Find where the given text appears and provide that cell's center as (x, y) coordinate. 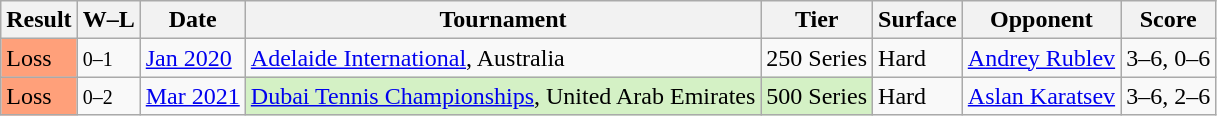
Jan 2020 (192, 58)
Surface (918, 20)
Opponent (1041, 20)
0–1 (108, 58)
3–6, 0–6 (1168, 58)
Date (192, 20)
0–2 (108, 96)
Result (39, 20)
Tournament (503, 20)
Adelaide International, Australia (503, 58)
Tier (817, 20)
Aslan Karatsev (1041, 96)
Mar 2021 (192, 96)
Score (1168, 20)
W–L (108, 20)
3–6, 2–6 (1168, 96)
250 Series (817, 58)
Dubai Tennis Championships, United Arab Emirates (503, 96)
500 Series (817, 96)
Andrey Rublev (1041, 58)
